Return (x, y) of the center of cell containing provided text 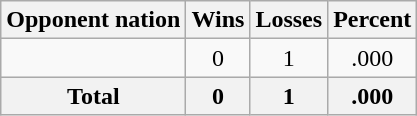
Losses (289, 20)
Opponent nation (94, 20)
Total (94, 96)
Percent (372, 20)
Wins (218, 20)
